Output the [x, y] coordinate of the center of the cell containing the given text.  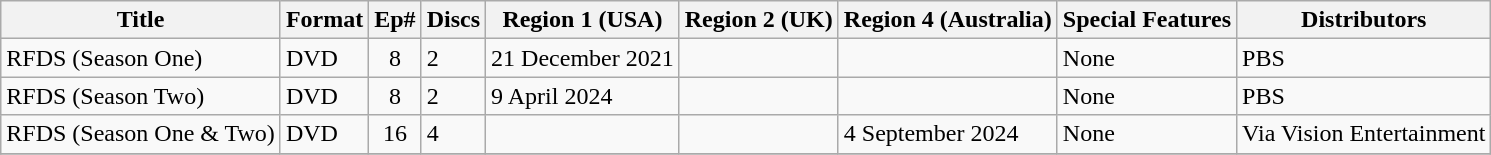
21 December 2021 [583, 58]
Format [324, 20]
RFDS (Season One & Two) [141, 134]
Ep# [395, 20]
4 September 2024 [948, 134]
Region 4 (Australia) [948, 20]
16 [395, 134]
Region 2 (UK) [758, 20]
Via Vision Entertainment [1364, 134]
Discs [453, 20]
RFDS (Season Two) [141, 96]
Title [141, 20]
Special Features [1146, 20]
RFDS (Season One) [141, 58]
4 [453, 134]
9 April 2024 [583, 96]
Region 1 (USA) [583, 20]
Distributors [1364, 20]
